Locate the cell with the specified text and output its (X, Y) center coordinate. 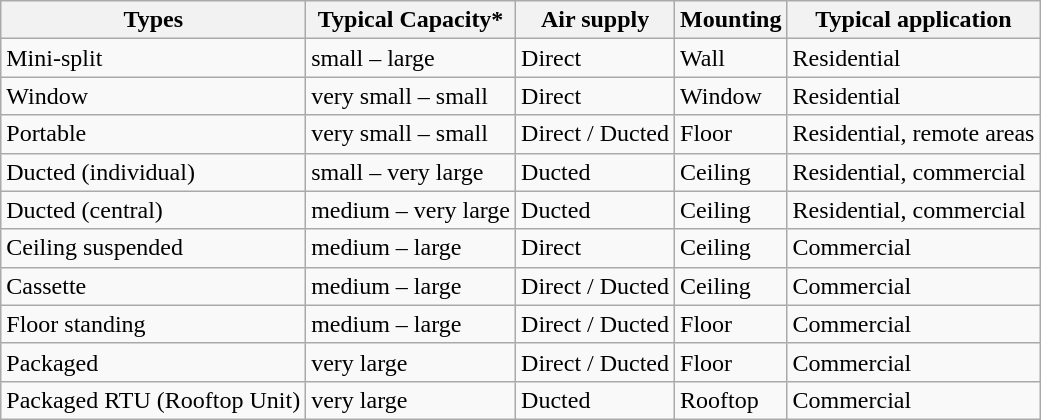
small – very large (411, 172)
Mini-split (154, 58)
Wall (731, 58)
Air supply (596, 20)
small – large (411, 58)
Rooftop (731, 400)
Types (154, 20)
Ducted (individual) (154, 172)
Packaged RTU (Rooftop Unit) (154, 400)
medium – very large (411, 210)
Cassette (154, 286)
Typical Capacity* (411, 20)
Portable (154, 134)
Mounting (731, 20)
Packaged (154, 362)
Ceiling suspended (154, 248)
Ducted (central) (154, 210)
Typical application (914, 20)
Floor standing (154, 324)
Residential, remote areas (914, 134)
